Detect which cell encompasses the target text, then output its (x, y) center coordinate. 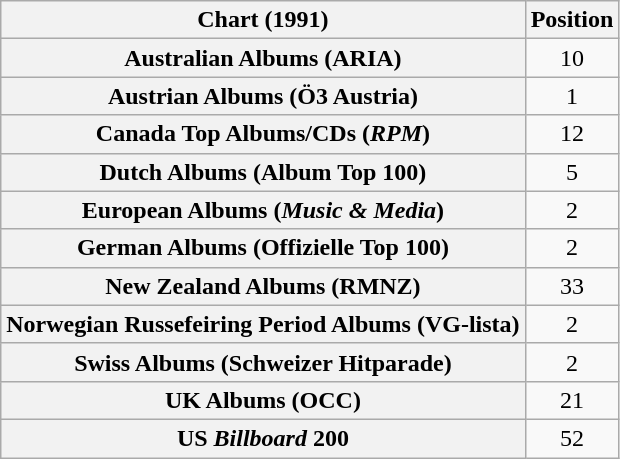
21 (572, 400)
European Albums (Music & Media) (263, 210)
Swiss Albums (Schweizer Hitparade) (263, 362)
Norwegian Russefeiring Period Albums (VG-lista) (263, 324)
5 (572, 172)
52 (572, 438)
Chart (1991) (263, 20)
Canada Top Albums/CDs (RPM) (263, 134)
Australian Albums (ARIA) (263, 58)
New Zealand Albums (RMNZ) (263, 286)
Dutch Albums (Album Top 100) (263, 172)
10 (572, 58)
12 (572, 134)
33 (572, 286)
1 (572, 96)
Austrian Albums (Ö3 Austria) (263, 96)
German Albums (Offizielle Top 100) (263, 248)
UK Albums (OCC) (263, 400)
US Billboard 200 (263, 438)
Position (572, 20)
